Locate the cell with the specified text and output its [x, y] center coordinate. 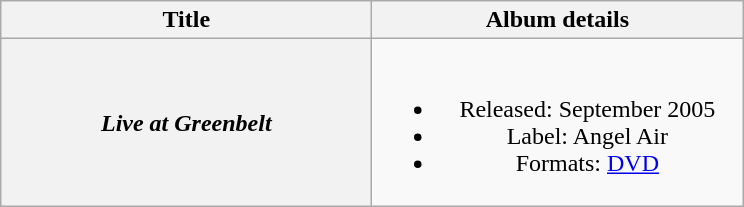
Live at Greenbelt [186, 122]
Title [186, 20]
Released: September 2005Label: Angel AirFormats: DVD [558, 122]
Album details [558, 20]
